For the text-containing cell, return its midpoint in (X, Y) coordinate format. 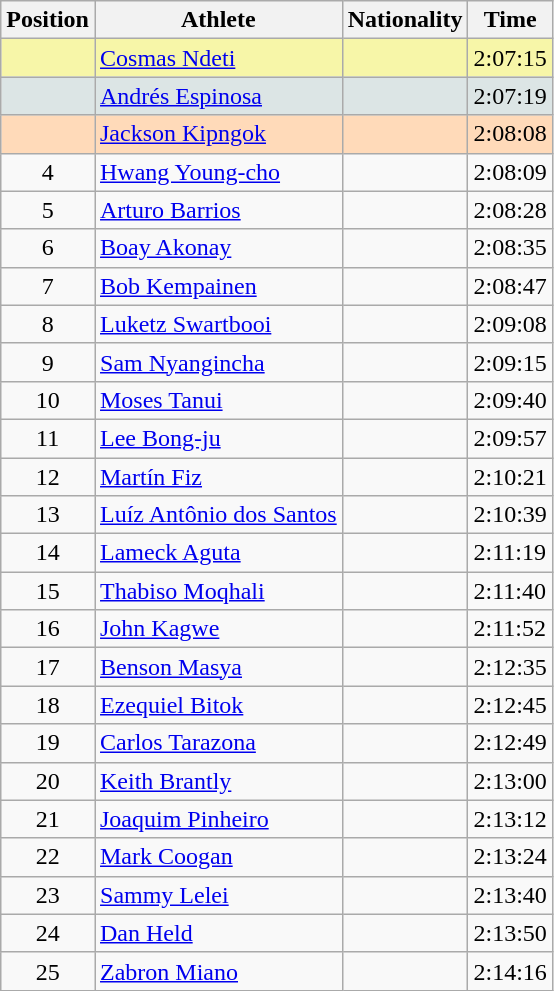
10 (48, 400)
2:09:08 (510, 324)
2:11:52 (510, 629)
2:10:39 (510, 515)
Nationality (405, 20)
19 (48, 743)
Ezequiel Bitok (218, 705)
17 (48, 667)
2:10:21 (510, 477)
2:08:09 (510, 172)
Keith Brantly (218, 781)
11 (48, 438)
2:09:40 (510, 400)
2:12:35 (510, 667)
2:13:40 (510, 895)
2:08:08 (510, 134)
Athlete (218, 20)
Cosmas Ndeti (218, 58)
2:08:28 (510, 210)
Hwang Young-cho (218, 172)
25 (48, 971)
Luíz Antônio dos Santos (218, 515)
Thabiso Moqhali (218, 591)
Carlos Tarazona (218, 743)
2:09:57 (510, 438)
Jackson Kipngok (218, 134)
9 (48, 362)
Mark Coogan (218, 857)
Dan Held (218, 933)
21 (48, 819)
2:13:12 (510, 819)
Time (510, 20)
Benson Masya (218, 667)
5 (48, 210)
2:13:50 (510, 933)
8 (48, 324)
4 (48, 172)
Sam Nyangincha (218, 362)
Moses Tanui (218, 400)
2:11:40 (510, 591)
2:07:19 (510, 96)
13 (48, 515)
7 (48, 286)
Boay Akonay (218, 248)
2:13:00 (510, 781)
2:08:35 (510, 248)
Joaquim Pinheiro (218, 819)
2:07:15 (510, 58)
6 (48, 248)
Sammy Lelei (218, 895)
Position (48, 20)
16 (48, 629)
Bob Kempainen (218, 286)
Lameck Aguta (218, 553)
22 (48, 857)
Zabron Miano (218, 971)
Arturo Barrios (218, 210)
2:12:45 (510, 705)
20 (48, 781)
15 (48, 591)
2:09:15 (510, 362)
2:14:16 (510, 971)
2:11:19 (510, 553)
18 (48, 705)
Andrés Espinosa (218, 96)
24 (48, 933)
14 (48, 553)
John Kagwe (218, 629)
2:13:24 (510, 857)
12 (48, 477)
Lee Bong-ju (218, 438)
Martín Fiz (218, 477)
23 (48, 895)
2:08:47 (510, 286)
Luketz Swartbooi (218, 324)
2:12:49 (510, 743)
